Capture the cell that displays the provided text and extract its [X, Y] central coordinate. 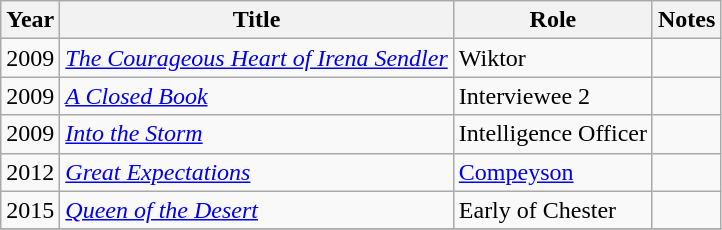
Title [256, 20]
2012 [30, 172]
Notes [686, 20]
The Courageous Heart of Irena Sendler [256, 58]
Compeyson [552, 172]
Role [552, 20]
Interviewee 2 [552, 96]
A Closed Book [256, 96]
Into the Storm [256, 134]
Early of Chester [552, 210]
Year [30, 20]
Wiktor [552, 58]
Intelligence Officer [552, 134]
2015 [30, 210]
Queen of the Desert [256, 210]
Great Expectations [256, 172]
